Scan for the cell matching the given text and deliver its (X, Y) coordinate at center. 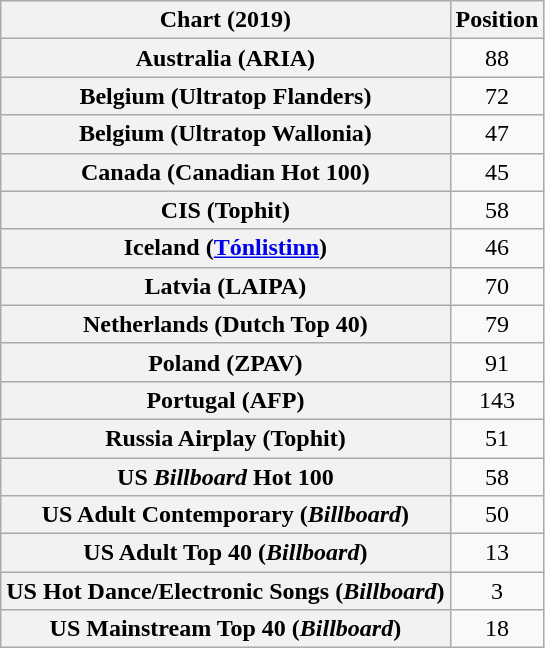
Russia Airplay (Tophit) (226, 438)
45 (497, 172)
Portugal (AFP) (226, 400)
51 (497, 438)
Position (497, 20)
CIS (Tophit) (226, 210)
70 (497, 286)
13 (497, 553)
Canada (Canadian Hot 100) (226, 172)
47 (497, 134)
88 (497, 58)
46 (497, 248)
Belgium (Ultratop Flanders) (226, 96)
US Hot Dance/Electronic Songs (Billboard) (226, 591)
Latvia (LAIPA) (226, 286)
US Adult Top 40 (Billboard) (226, 553)
Poland (ZPAV) (226, 362)
143 (497, 400)
72 (497, 96)
79 (497, 324)
US Mainstream Top 40 (Billboard) (226, 629)
US Billboard Hot 100 (226, 477)
US Adult Contemporary (Billboard) (226, 515)
Netherlands (Dutch Top 40) (226, 324)
Iceland (Tónlistinn) (226, 248)
50 (497, 515)
Australia (ARIA) (226, 58)
Belgium (Ultratop Wallonia) (226, 134)
18 (497, 629)
3 (497, 591)
91 (497, 362)
Chart (2019) (226, 20)
